Pinpoint the cell where the given text exists, returning its (x, y) midpoint coordinate. 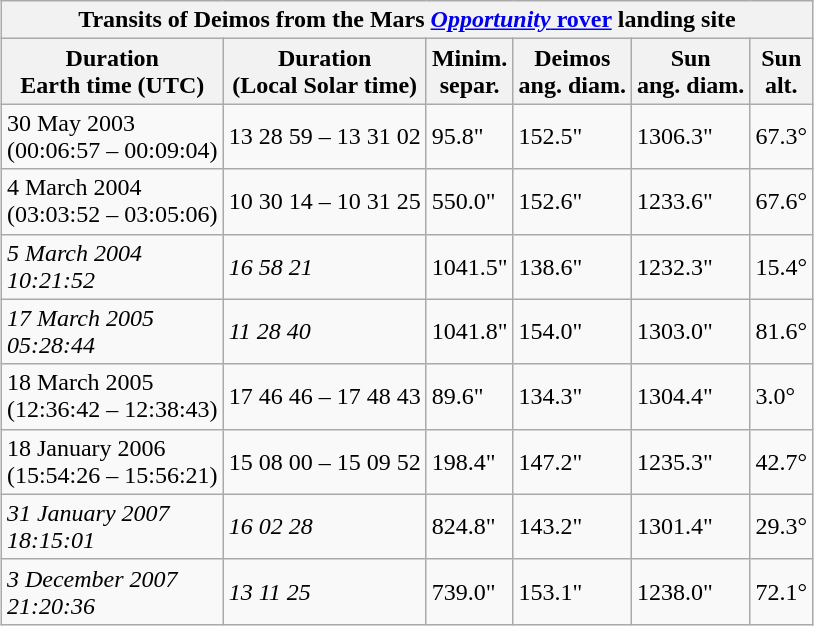
17 March 200505:28:44 (112, 332)
198.4" (470, 462)
13 11 25 (324, 592)
Duration(Local Solar time) (324, 72)
67.6° (782, 202)
18 March 2005(12:36:42 – 12:38:43) (112, 396)
134.3" (572, 396)
138.6" (572, 266)
1238.0" (690, 592)
DurationEarth time (UTC) (112, 72)
11 28 40 (324, 332)
81.6° (782, 332)
30 May 2003(00:06:57 – 00:09:04) (112, 136)
1304.4" (690, 396)
1303.0" (690, 332)
31 January 200718:15:01 (112, 526)
154.0" (572, 332)
Sunang. diam. (690, 72)
18 January 2006(15:54:26 – 15:56:21) (112, 462)
1233.6" (690, 202)
89.6" (470, 396)
29.3° (782, 526)
3 December 200721:20:36 (112, 592)
Minim.separ. (470, 72)
67.3° (782, 136)
1301.4" (690, 526)
16 02 28 (324, 526)
147.2" (572, 462)
10 30 14 – 10 31 25 (324, 202)
5 March 200410:21:52 (112, 266)
95.8" (470, 136)
15.4° (782, 266)
153.1" (572, 592)
152.6" (572, 202)
16 58 21 (324, 266)
42.7° (782, 462)
13 28 59 – 13 31 02 (324, 136)
1041.8" (470, 332)
550.0" (470, 202)
1041.5" (470, 266)
Deimosang. diam. (572, 72)
72.1° (782, 592)
Transits of Deimos from the Mars Opportunity rover landing site (406, 20)
1235.3" (690, 462)
152.5" (572, 136)
17 46 46 – 17 48 43 (324, 396)
739.0" (470, 592)
824.8" (470, 526)
4 March 2004(03:03:52 – 03:05:06) (112, 202)
Sunalt. (782, 72)
143.2" (572, 526)
3.0° (782, 396)
15 08 00 – 15 09 52 (324, 462)
1306.3" (690, 136)
1232.3" (690, 266)
